Capture the cell that displays the provided text and extract its (X, Y) central coordinate. 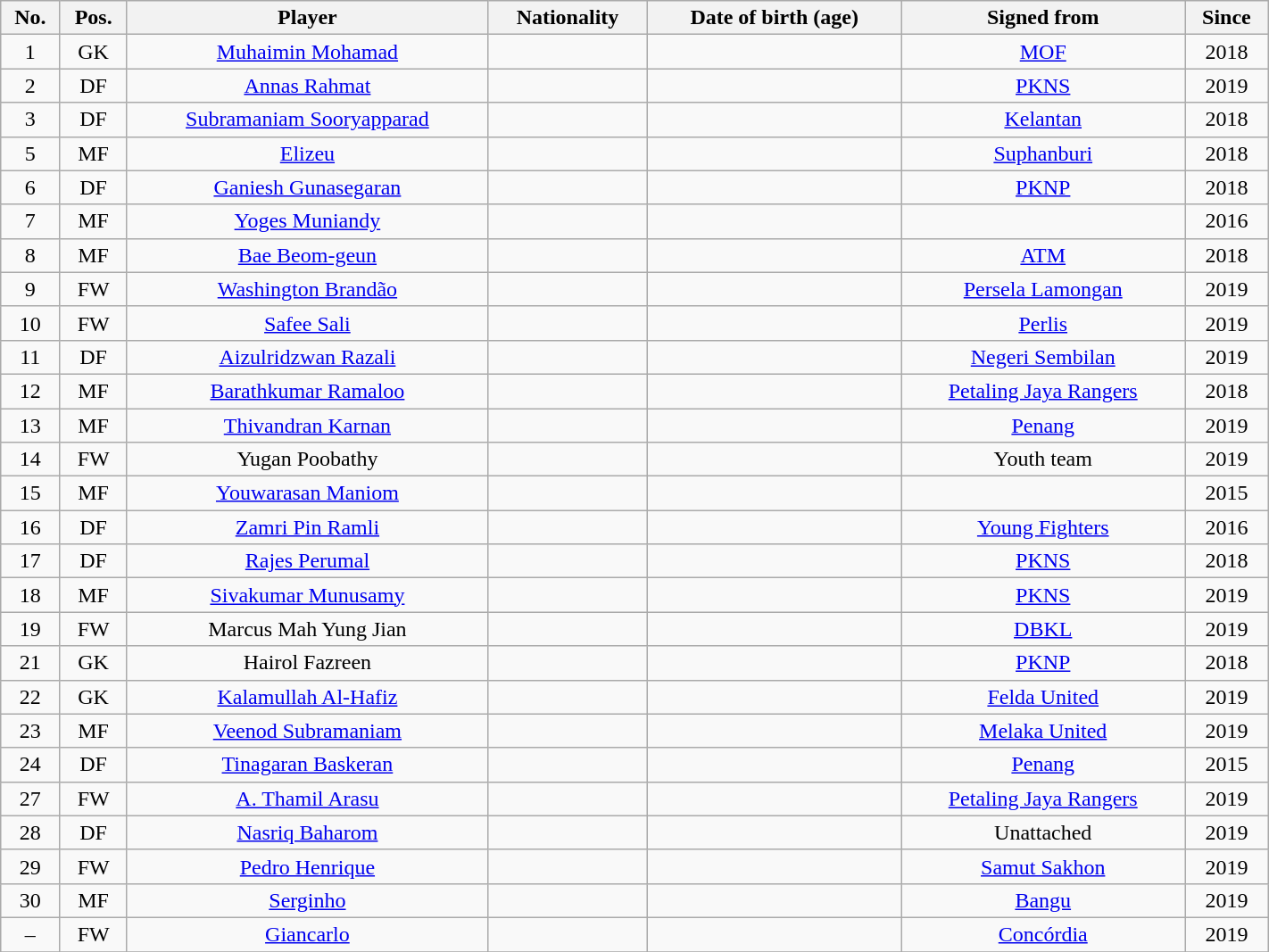
Annas Rahmat (307, 86)
Date of birth (age) (775, 18)
Marcus Mah Yung Jian (307, 629)
23 (30, 731)
Muhaimin Mohamad (307, 52)
Youth team (1043, 459)
24 (30, 765)
3 (30, 120)
Persela Lamongan (1043, 289)
Rajes Perumal (307, 561)
Unattached (1043, 832)
Zamri Pin Ramli (307, 527)
– (30, 934)
Melaka United (1043, 731)
Signed from (1043, 18)
30 (30, 900)
17 (30, 561)
28 (30, 832)
Tinagaran Baskeran (307, 765)
Yugan Poobathy (307, 459)
Youwarasan Maniom (307, 493)
9 (30, 289)
Nationality (568, 18)
Perlis (1043, 323)
15 (30, 493)
Yoges Muniandy (307, 221)
Hairol Fazreen (307, 663)
No. (30, 18)
Giancarlo (307, 934)
DBKL (1043, 629)
14 (30, 459)
12 (30, 391)
A. Thamil Arasu (307, 799)
6 (30, 187)
8 (30, 255)
Sivakumar Munusamy (307, 595)
10 (30, 323)
Barathkumar Ramaloo (307, 391)
Kalamullah Al-Hafiz (307, 697)
22 (30, 697)
Pos. (94, 18)
29 (30, 866)
7 (30, 221)
Elizeu (307, 153)
Thivandran Karnan (307, 426)
Young Fighters (1043, 527)
Aizulridzwan Razali (307, 357)
Concórdia (1043, 934)
MOF (1043, 52)
Negeri Sembilan (1043, 357)
Ganiesh Gunasegaran (307, 187)
Bae Beom-geun (307, 255)
16 (30, 527)
19 (30, 629)
Washington Brandão (307, 289)
Kelantan (1043, 120)
Subramaniam Sooryapparad (307, 120)
Samut Sakhon (1043, 866)
ATM (1043, 255)
Serginho (307, 900)
Safee Sali (307, 323)
Felda United (1043, 697)
27 (30, 799)
18 (30, 595)
Pedro Henrique (307, 866)
Bangu (1043, 900)
2 (30, 86)
1 (30, 52)
11 (30, 357)
5 (30, 153)
Nasriq Baharom (307, 832)
Player (307, 18)
Veenod Subramaniam (307, 731)
21 (30, 663)
13 (30, 426)
Since (1227, 18)
Suphanburi (1043, 153)
